Scan for the cell matching the given text and deliver its (X, Y) coordinate at center. 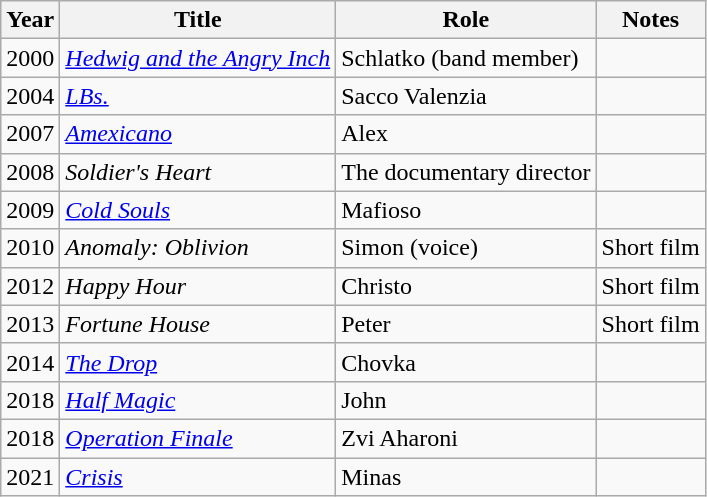
2008 (30, 172)
Amexicano (198, 134)
Half Magic (198, 400)
2004 (30, 96)
2007 (30, 134)
Soldier's Heart (198, 172)
Zvi Aharoni (466, 438)
2021 (30, 477)
Cold Souls (198, 210)
2010 (30, 248)
John (466, 400)
Alex (466, 134)
Hedwig and the Angry Inch (198, 58)
Happy Hour (198, 286)
2014 (30, 362)
Notes (650, 20)
Minas (466, 477)
2012 (30, 286)
Fortune House (198, 324)
Chovka (466, 362)
Simon (voice) (466, 248)
Sacco Valenzia (466, 96)
Operation Finale (198, 438)
Mafioso (466, 210)
2013 (30, 324)
Christo (466, 286)
Title (198, 20)
LBs. (198, 96)
Crisis (198, 477)
Anomaly: Oblivion (198, 248)
The Drop (198, 362)
Year (30, 20)
The documentary director (466, 172)
Role (466, 20)
Schlatko (band member) (466, 58)
2000 (30, 58)
Peter (466, 324)
2009 (30, 210)
